Determine the [X, Y] coordinate at the center of the cell enclosing the given text.  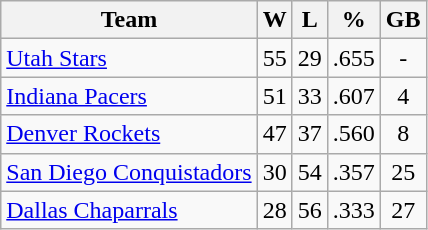
.560 [354, 134]
.607 [354, 96]
47 [274, 134]
28 [274, 210]
W [274, 20]
Dallas Chaparrals [129, 210]
55 [274, 58]
8 [403, 134]
33 [310, 96]
54 [310, 172]
51 [274, 96]
4 [403, 96]
.357 [354, 172]
Indiana Pacers [129, 96]
56 [310, 210]
Denver Rockets [129, 134]
GB [403, 20]
37 [310, 134]
25 [403, 172]
30 [274, 172]
27 [403, 210]
.655 [354, 58]
San Diego Conquistadors [129, 172]
29 [310, 58]
.333 [354, 210]
Utah Stars [129, 58]
L [310, 20]
Team [129, 20]
% [354, 20]
- [403, 58]
